From the cell containing the given text, extract its center point as [x, y] coordinate. 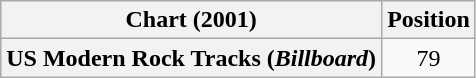
Chart (2001) [192, 20]
US Modern Rock Tracks (Billboard) [192, 58]
Position [429, 20]
79 [429, 58]
